For the text-containing cell, return its midpoint in (X, Y) coordinate format. 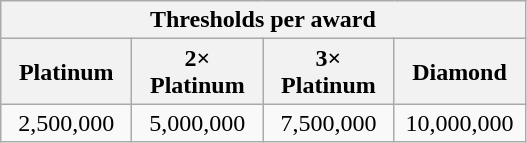
Platinum (66, 72)
Thresholds per award (263, 20)
3× Platinum (328, 72)
2× Platinum (198, 72)
2,500,000 (66, 123)
Diamond (460, 72)
10,000,000 (460, 123)
7,500,000 (328, 123)
5,000,000 (198, 123)
